From the cell containing the given text, extract its center point as [X, Y] coordinate. 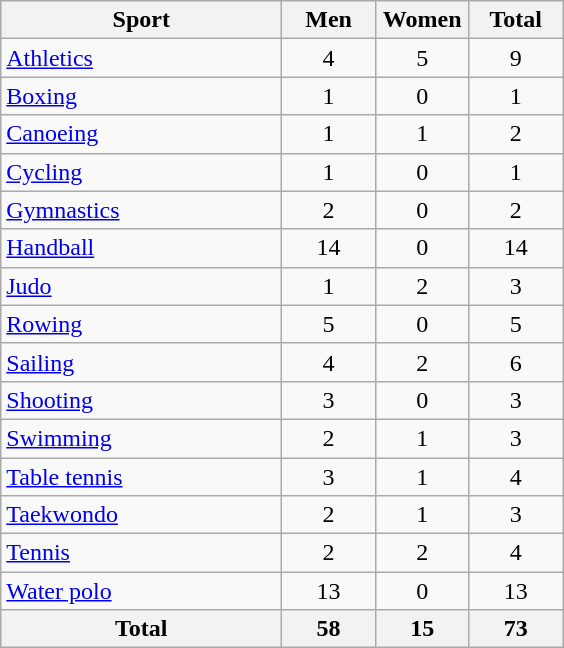
Shooting [142, 400]
Athletics [142, 58]
15 [422, 629]
Canoeing [142, 134]
6 [516, 362]
Sailing [142, 362]
Women [422, 20]
9 [516, 58]
Water polo [142, 591]
Swimming [142, 438]
Tennis [142, 553]
Taekwondo [142, 515]
Boxing [142, 96]
Table tennis [142, 477]
Sport [142, 20]
Judo [142, 286]
Cycling [142, 172]
Men [329, 20]
Handball [142, 248]
Gymnastics [142, 210]
58 [329, 629]
Rowing [142, 324]
73 [516, 629]
